Find where the given text appears and provide that cell's center as [X, Y] coordinate. 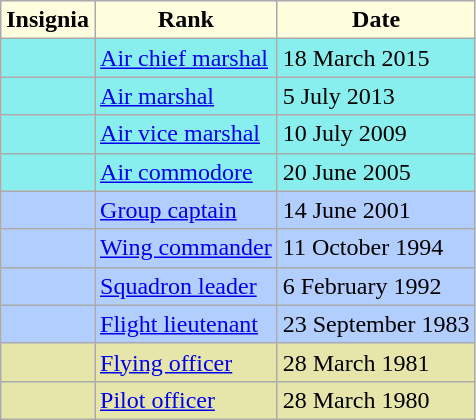
18 March 2015 [376, 58]
Rank [186, 20]
Air chief marshal [186, 58]
5 July 2013 [376, 96]
23 September 1983 [376, 324]
28 March 1981 [376, 362]
20 June 2005 [376, 172]
Insignia [48, 20]
6 February 1992 [376, 286]
Flying officer [186, 362]
10 July 2009 [376, 134]
Group captain [186, 210]
Air vice marshal [186, 134]
Date [376, 20]
Air commodore [186, 172]
Air marshal [186, 96]
11 October 1994 [376, 248]
Wing commander [186, 248]
Squadron leader [186, 286]
14 June 2001 [376, 210]
Flight lieutenant [186, 324]
28 March 1980 [376, 400]
Pilot officer [186, 400]
